Scan for the cell matching the given text and deliver its (X, Y) coordinate at center. 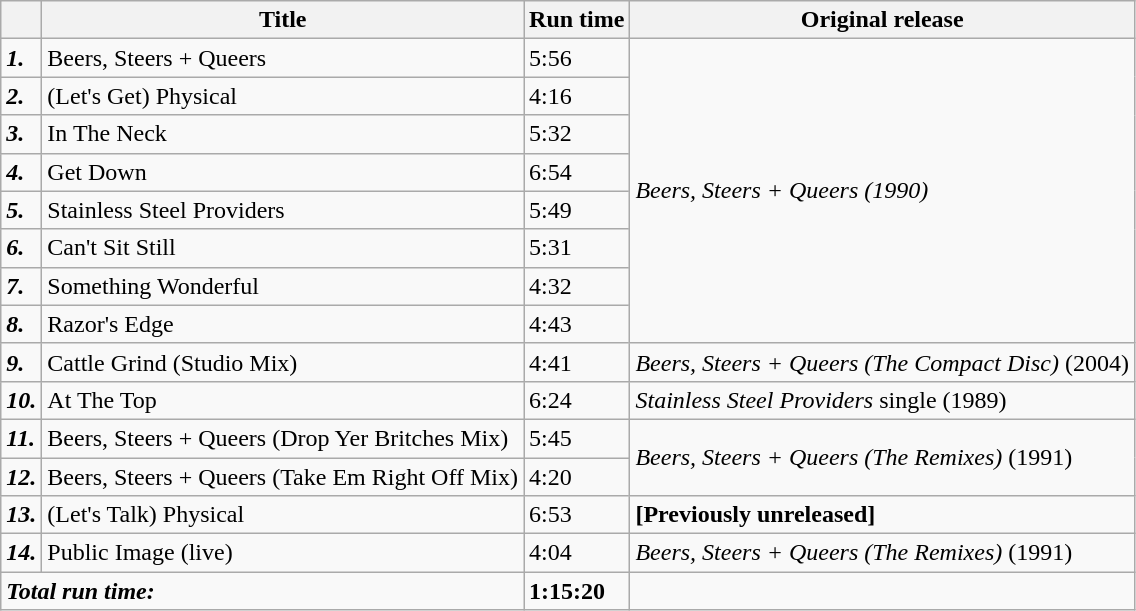
Can't Sit Still (283, 248)
1:15:20 (577, 591)
Get Down (283, 172)
4:32 (577, 286)
Beers, Steers + Queers (The Compact Disc) (2004) (882, 362)
Something Wonderful (283, 286)
14. (22, 553)
6:53 (577, 515)
[Previously unreleased] (882, 515)
4:43 (577, 324)
9. (22, 362)
12. (22, 477)
10. (22, 400)
4:20 (577, 477)
(Let's Get) Physical (283, 96)
2. (22, 96)
Razor's Edge (283, 324)
3. (22, 134)
5:45 (577, 438)
(Let's Talk) Physical (283, 515)
4:41 (577, 362)
Run time (577, 20)
Title (283, 20)
4:16 (577, 96)
Public Image (live) (283, 553)
11. (22, 438)
5:49 (577, 210)
Stainless Steel Providers single (1989) (882, 400)
Stainless Steel Providers (283, 210)
6:24 (577, 400)
Beers, Steers + Queers (283, 58)
Original release (882, 20)
8. (22, 324)
5:56 (577, 58)
4:04 (577, 553)
At The Top (283, 400)
5. (22, 210)
5:31 (577, 248)
Beers, Steers + Queers (Drop Yer Britches Mix) (283, 438)
4. (22, 172)
5:32 (577, 134)
In The Neck (283, 134)
1. (22, 58)
7. (22, 286)
Cattle Grind (Studio Mix) (283, 362)
Beers, Steers + Queers (1990) (882, 191)
Total run time: (262, 591)
6:54 (577, 172)
Beers, Steers + Queers (Take Em Right Off Mix) (283, 477)
6. (22, 248)
13. (22, 515)
